Pinpoint the cell where the given text exists, returning its (X, Y) midpoint coordinate. 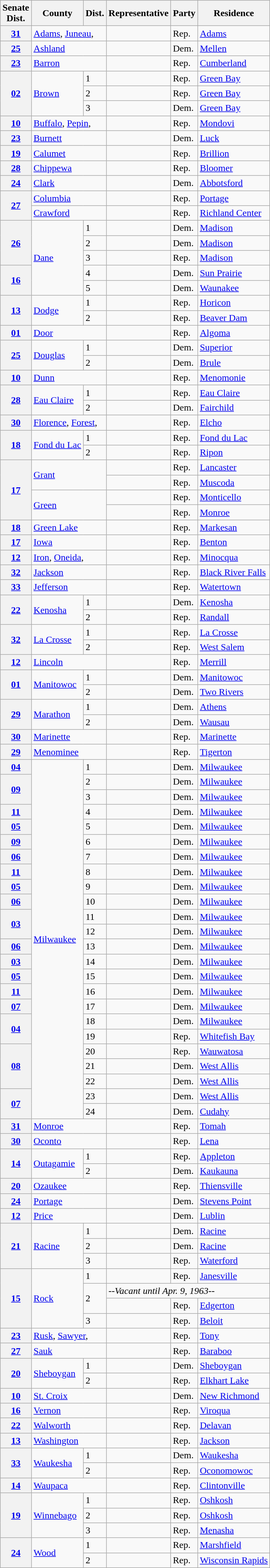
Sauk (69, 1351)
Dunn (69, 378)
Menominee (69, 752)
8 (95, 872)
Minocqua (234, 557)
West Salem (234, 647)
Ashland (69, 48)
Outagamie (57, 1163)
Delavan (234, 1426)
Iron, Oneida, (69, 557)
Markesan (234, 527)
Tony (234, 1336)
Grant (69, 475)
Florence, Forest, (69, 422)
St. Croix (69, 1396)
Green (69, 505)
Lublin (234, 1216)
Elkhart Lake (234, 1380)
Dodge (57, 310)
Wisconsin Rapids (234, 1560)
Clark (69, 183)
Calumet (69, 153)
Barron (69, 63)
Winnebago (57, 1515)
Bloomer (234, 168)
Green Lake (69, 527)
Washington (69, 1441)
Tomah (234, 1126)
Beloit (234, 1321)
Columbia (69, 198)
Brillion (234, 153)
Sun Prairie (234, 273)
Whitefish Bay (234, 1036)
Dist. (95, 13)
Crawford (69, 213)
Appleton (234, 1156)
Rock (57, 1298)
Tigerton (234, 752)
Jefferson (69, 587)
Clintonville (234, 1485)
7 (95, 857)
Horicon (234, 303)
Wausau (234, 722)
Dane (57, 258)
Waupaca (69, 1485)
9 (95, 886)
New Richmond (234, 1396)
Ripon (234, 453)
Price (69, 1216)
Merrill (234, 662)
Lincoln (69, 662)
Chippewa (69, 168)
Fairchild (234, 407)
Oconto (69, 1141)
Marshfield (234, 1545)
Benton (234, 542)
Vernon (69, 1411)
Algoma (234, 333)
Brown (57, 93)
Rusk, Sawyer, (69, 1336)
Cudahy (234, 1111)
Randall (234, 617)
Adams (234, 33)
Abbotsford (234, 183)
Thiensville (234, 1186)
Kaukauna (234, 1171)
Residence (234, 13)
Richland Center (234, 213)
Marathon (57, 715)
Ozaukee (69, 1186)
Burnett (69, 138)
Two Rivers (234, 692)
Elcho (234, 422)
Buffalo, Pepin, (69, 123)
Waunakee (234, 288)
02 (16, 93)
Athens (234, 707)
Watertown (234, 587)
Viroqua (234, 1411)
08 (16, 1066)
Wood (57, 1553)
Wauwatosa (234, 1051)
Lena (234, 1141)
SenateDist. (16, 13)
Iowa (69, 542)
Baraboo (234, 1351)
Mondovi (234, 123)
Waterford (234, 1261)
Walworth (69, 1426)
Beaver Dam (234, 318)
Lancaster (234, 468)
Door (69, 333)
Mellen (234, 48)
Luck (234, 138)
Superior (234, 348)
Janesville (234, 1276)
Edgerton (234, 1306)
County (57, 13)
Menomonie (234, 378)
Muscoda (234, 483)
Party (184, 13)
Representative (139, 13)
Oconomowoc (234, 1470)
Brule (234, 363)
Monticello (234, 497)
26 (16, 243)
Stevens Point (234, 1201)
Adams, Juneau, (69, 33)
--Vacant until Apr. 9, 1963-- (188, 1291)
Douglas (57, 355)
6 (95, 842)
Menasha (234, 1530)
Cumberland (234, 63)
Black River Falls (234, 572)
